Search for the cell housing the specified text and yield its [X, Y] center coordinate. 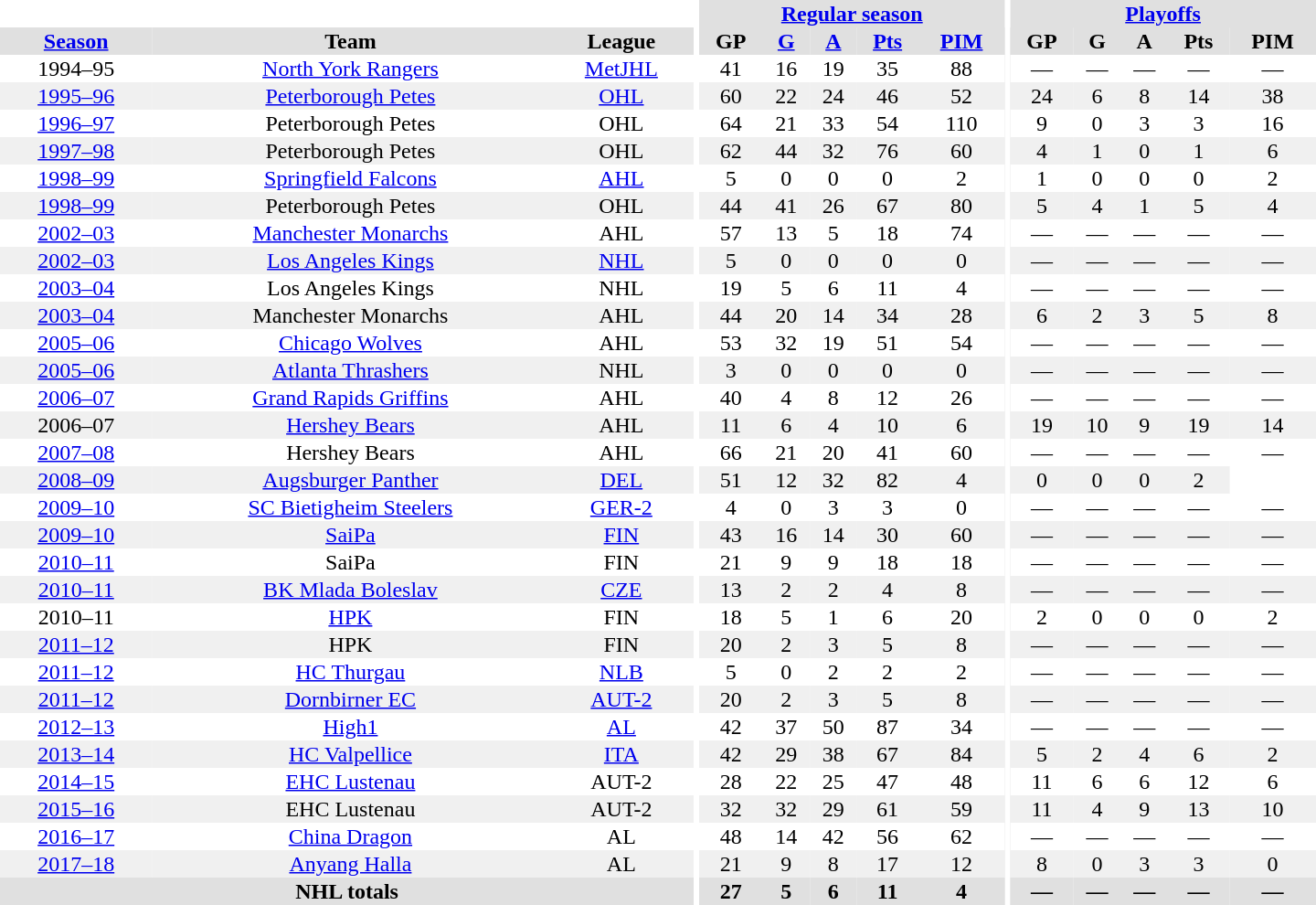
43 [731, 535]
Springfield Falcons [350, 178]
40 [731, 398]
Team [350, 41]
Playoffs [1162, 14]
Dornbirner EC [350, 699]
NHL totals [347, 891]
High1 [350, 727]
110 [961, 123]
2008–09 [76, 480]
2014–15 [76, 782]
1994–95 [76, 69]
88 [961, 69]
2007–08 [76, 452]
84 [961, 754]
30 [888, 535]
50 [833, 727]
57 [731, 233]
1996–97 [76, 123]
37 [786, 727]
Chicago Wolves [350, 343]
59 [961, 809]
46 [888, 96]
Grand Rapids Griffins [350, 398]
NLB [621, 672]
87 [888, 727]
27 [731, 891]
53 [731, 343]
56 [888, 836]
1995–96 [76, 96]
Regular season [852, 14]
2016–17 [76, 836]
2012–13 [76, 727]
GER-2 [621, 507]
2017–18 [76, 864]
1997–98 [76, 151]
82 [888, 480]
33 [833, 123]
North York Rangers [350, 69]
80 [961, 206]
25 [833, 782]
76 [888, 151]
DEL [621, 480]
Anyang Halla [350, 864]
66 [731, 452]
Augsburger Panther [350, 480]
74 [961, 233]
China Dragon [350, 836]
17 [888, 864]
2013–14 [76, 754]
2015–16 [76, 809]
League [621, 41]
52 [961, 96]
MetJHL [621, 69]
HC Valpellice [350, 754]
64 [731, 123]
Season [76, 41]
HC Thurgau [350, 672]
Atlanta Thrashers [350, 370]
SC Bietigheim Steelers [350, 507]
CZE [621, 590]
35 [888, 69]
61 [888, 809]
ITA [621, 754]
47 [888, 782]
BK Mlada Boleslav [350, 590]
